Extract the (X, Y) coordinate from the center of the cell holding the provided text.  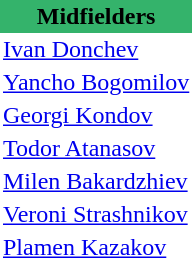
Todor Atanasov (96, 148)
Yancho Bogomilov (96, 82)
Veroni Strashnikov (96, 214)
Ivan Donchev (96, 50)
Milen Bakardzhiev (96, 182)
Midfielders (96, 16)
Georgi Kondov (96, 116)
